Return (X, Y) of the center of cell containing provided text 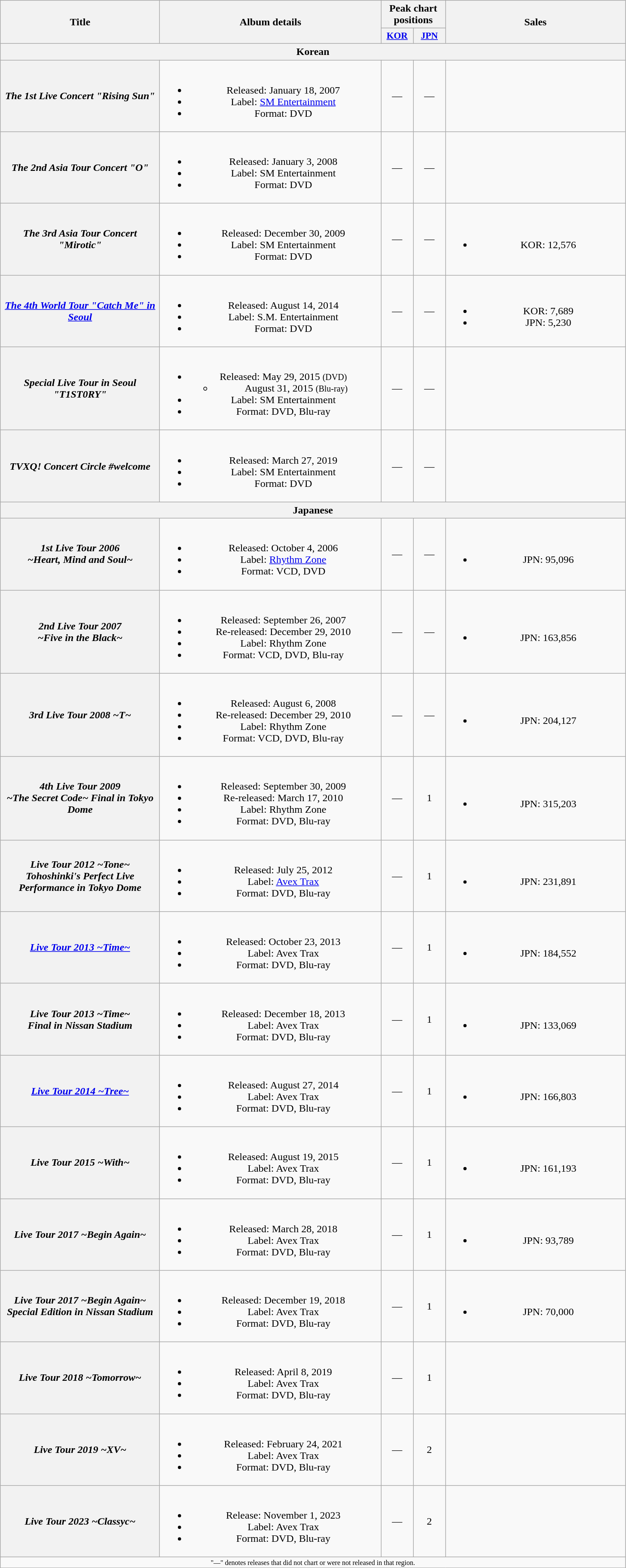
Special Live Tour in Seoul "T1ST0RY" (80, 389)
Sales (535, 22)
Live Tour 2013 ~Time~ (80, 947)
Released: October 4, 2006Label: Rhythm ZoneFormat: VCD, DVD (271, 554)
4th Live Tour 2009~The Secret Code~ Final in Tokyo Dome (80, 798)
Released: April 8, 2019Label: Avex TraxFormat: DVD, Blu-ray (271, 1378)
KOR: 12,576 (535, 240)
Released: February 24, 2021Label: Avex TraxFormat: DVD, Blu-ray (271, 1449)
JPN: 133,069 (535, 1019)
1st Live Tour 2006~Heart, Mind and Soul~ (80, 554)
3rd Live Tour 2008 ~T~ (80, 715)
Released: July 25, 2012Label: Avex TraxFormat: DVD, Blu-ray (271, 876)
Released: August 27, 2014Label: Avex TraxFormat: DVD, Blu-ray (271, 1091)
Released: May 29, 2015 (DVD)August 31, 2015 (Blu-ray)Label: SM EntertainmentFormat: DVD, Blu-ray (271, 389)
The 2nd Asia Tour Concert "O" (80, 167)
Released: September 30, 2009Re-released: March 17, 2010Label: Rhythm ZoneFormat: DVD, Blu-ray (271, 798)
Live Tour 2013 ~Time~Final in Nissan Stadium (80, 1019)
"—" denotes releases that did not chart or were not released in that region. (313, 1562)
JPN: 166,803 (535, 1091)
Live Tour 2019 ~XV~ (80, 1449)
Released: August 19, 2015Label: Avex TraxFormat: DVD, Blu-ray (271, 1163)
Released: March 28, 2018Label: Avex TraxFormat: DVD, Blu-ray (271, 1235)
Japanese (313, 510)
JPN: 231,891 (535, 876)
KOR (397, 36)
Live Tour 2015 ~With~ (80, 1163)
The 4th World Tour "Catch Me" in Seoul (80, 311)
The 1st Live Concert "Rising Sun" (80, 96)
Released: September 26, 2007Re-released: December 29, 2010Label: Rhythm ZoneFormat: VCD, DVD, Blu-ray (271, 632)
Released: January 3, 2008Label: SM EntertainmentFormat: DVD (271, 167)
2nd Live Tour 2007~Five in the Black~ (80, 632)
Released: December 19, 2018Label: Avex TraxFormat: DVD, Blu-ray (271, 1306)
Peak chart positions (413, 15)
Live Tour 2012 ~Tone~Tohoshinki's Perfect Live Performance in Tokyo Dome (80, 876)
JPN: 184,552 (535, 947)
Released: March 27, 2019Label: SM EntertainmentFormat: DVD (271, 466)
JPN: 161,193 (535, 1163)
Released: August 14, 2014Label: S.M. EntertainmentFormat: DVD (271, 311)
The 3rd Asia Tour Concert "Mirotic" (80, 240)
Released: August 6, 2008Re-released: December 29, 2010Label: Rhythm ZoneFormat: VCD, DVD, Blu-ray (271, 715)
Korean (313, 52)
KOR: 7,689JPN: 5,230 (535, 311)
Release: November 1, 2023Label: Avex TraxFormat: DVD, Blu-ray (271, 1522)
Released: December 18, 2013Label: Avex TraxFormat: DVD, Blu-ray (271, 1019)
JPN: 204,127 (535, 715)
Live Tour 2014 ~Tree~ (80, 1091)
Released: December 30, 2009Label: SM EntertainmentFormat: DVD (271, 240)
Released: October 23, 2013Label: Avex TraxFormat: DVD, Blu-ray (271, 947)
Live Tour 2017 ~Begin Again~ (80, 1235)
JPN: 93,789 (535, 1235)
Live Tour 2023 ~Classyc~ (80, 1522)
Album details (271, 22)
JPN: 315,203 (535, 798)
JPN (430, 36)
Live Tour 2018 ~Tomorrow~ (80, 1378)
Title (80, 22)
JPN: 95,096 (535, 554)
JPN: 70,000 (535, 1306)
Live Tour 2017 ~Begin Again~Special Edition in Nissan Stadium (80, 1306)
TVXQ! Concert Circle #welcome (80, 466)
JPN: 163,856 (535, 632)
Released: January 18, 2007Label: SM EntertainmentFormat: DVD (271, 96)
